Determine the (x, y) coordinate at the center of the cell enclosing the given text.  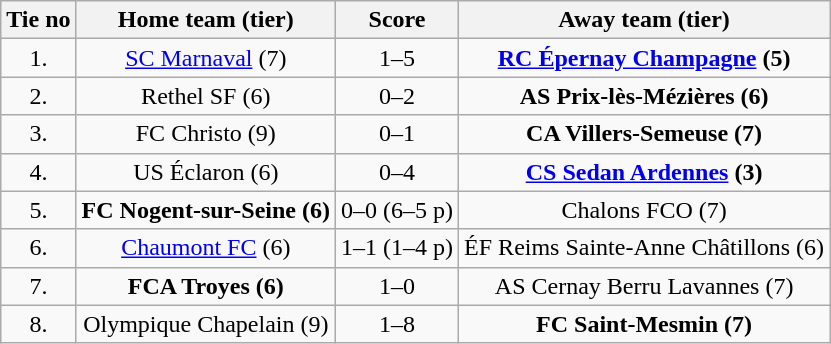
RC Épernay Champagne (5) (644, 58)
AS Cernay Berru Lavannes (7) (644, 286)
Home team (tier) (206, 20)
8. (38, 324)
FC Nogent-sur-Seine (6) (206, 210)
Chaumont FC (6) (206, 248)
SC Marnaval (7) (206, 58)
1–0 (398, 286)
0–2 (398, 96)
3. (38, 134)
AS Prix-lès-Mézières (6) (644, 96)
CA Villers-Semeuse (7) (644, 134)
1–1 (1–4 p) (398, 248)
2. (38, 96)
1. (38, 58)
Chalons FCO (7) (644, 210)
Olympique Chapelain (9) (206, 324)
0–1 (398, 134)
ÉF Reims Sainte-Anne Châtillons (6) (644, 248)
6. (38, 248)
0–4 (398, 172)
US Éclaron (6) (206, 172)
5. (38, 210)
FC Saint-Mesmin (7) (644, 324)
FCA Troyes (6) (206, 286)
1–8 (398, 324)
Rethel SF (6) (206, 96)
FC Christo (9) (206, 134)
Tie no (38, 20)
4. (38, 172)
CS Sedan Ardennes (3) (644, 172)
Score (398, 20)
0–0 (6–5 p) (398, 210)
7. (38, 286)
Away team (tier) (644, 20)
1–5 (398, 58)
